Capture the cell that displays the provided text and extract its [X, Y] central coordinate. 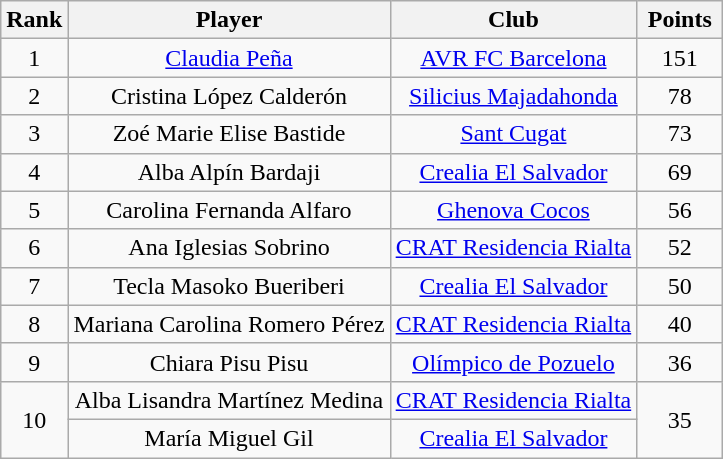
Cristina López Calderón [229, 96]
Silicius Majadahonda [514, 96]
7 [34, 286]
AVR FC Barcelona [514, 58]
69 [680, 172]
Points [680, 20]
Mariana Carolina Romero Pérez [229, 324]
5 [34, 210]
6 [34, 248]
Carolina Fernanda Alfaro [229, 210]
Rank [34, 20]
3 [34, 134]
2 [34, 96]
Alba Lisandra Martínez Medina [229, 400]
73 [680, 134]
Club [514, 20]
9 [34, 362]
56 [680, 210]
50 [680, 286]
Tecla Masoko Bueriberi [229, 286]
Sant Cugat [514, 134]
78 [680, 96]
Chiara Pisu Pisu [229, 362]
Olímpico de Pozuelo [514, 362]
35 [680, 419]
María Miguel Gil [229, 438]
36 [680, 362]
Zoé Marie Elise Bastide [229, 134]
Alba Alpín Bardaji [229, 172]
40 [680, 324]
10 [34, 419]
Player [229, 20]
8 [34, 324]
52 [680, 248]
4 [34, 172]
Ghenova Cocos [514, 210]
Claudia Peña [229, 58]
Ana Iglesias Sobrino [229, 248]
1 [34, 58]
151 [680, 58]
